Return the (X, Y) coordinate for the center point of the cell that contains the specified text.  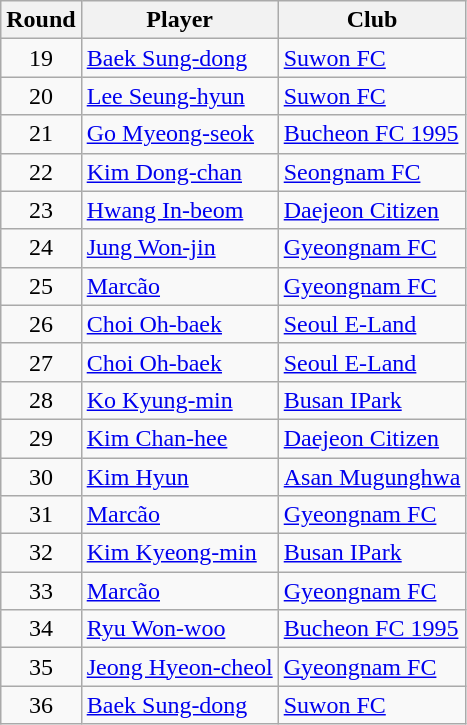
35 (41, 667)
Asan Mugunghwa (372, 477)
Jeong Hyeon-cheol (180, 667)
Kim Chan-hee (180, 438)
34 (41, 629)
24 (41, 248)
19 (41, 58)
26 (41, 324)
Seongnam FC (372, 172)
Go Myeong-seok (180, 134)
28 (41, 400)
21 (41, 134)
27 (41, 362)
Kim Hyun (180, 477)
30 (41, 477)
36 (41, 705)
Lee Seung-hyun (180, 96)
Kim Dong-chan (180, 172)
25 (41, 286)
29 (41, 438)
32 (41, 553)
Round (41, 20)
Kim Kyeong-min (180, 553)
20 (41, 96)
Club (372, 20)
Hwang In-beom (180, 210)
23 (41, 210)
33 (41, 591)
Jung Won-jin (180, 248)
Ko Kyung-min (180, 400)
Player (180, 20)
22 (41, 172)
Ryu Won-woo (180, 629)
31 (41, 515)
